Identify which cell holds the provided text, then report its (X, Y) central coordinate. 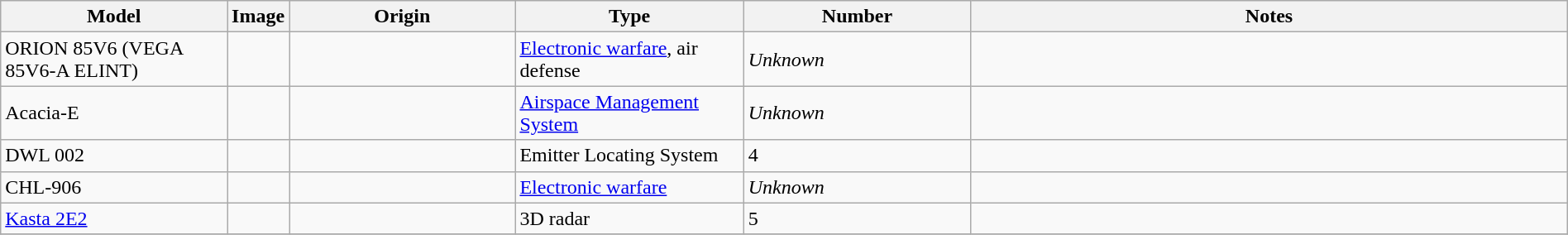
5 (857, 218)
Number (857, 17)
Acacia-E (114, 113)
Electronic warfare, air defense (629, 60)
Emitter Locating System (629, 156)
Image (258, 17)
CHL-906 (114, 187)
Kasta 2E2 (114, 218)
Notes (1269, 17)
DWL 002 (114, 156)
4 (857, 156)
3D radar (629, 218)
Type (629, 17)
Origin (402, 17)
Electronic warfare (629, 187)
Model (114, 17)
ORION 85V6 (VEGA 85V6-A ELINT) (114, 60)
Airspace Management System (629, 113)
